Capture the cell that displays the provided text and extract its [X, Y] central coordinate. 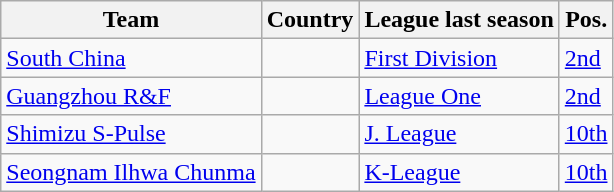
League One [459, 96]
Guangzhou R&F [131, 96]
K-League [459, 172]
South China [131, 58]
Pos. [586, 20]
Team [131, 20]
Seongnam Ilhwa Chunma [131, 172]
J. League [459, 134]
League last season [459, 20]
Country [310, 20]
First Division [459, 58]
Shimizu S-Pulse [131, 134]
